Locate the cell with the specified text and output its [x, y] center coordinate. 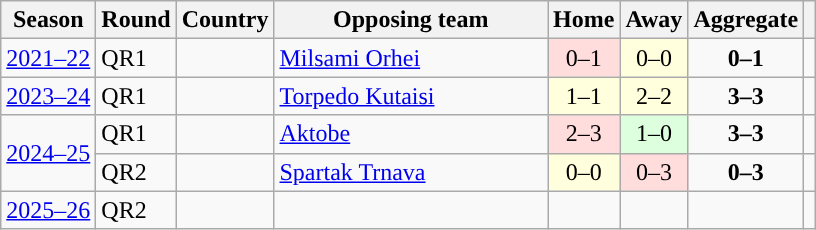
2–3 [584, 134]
Away [654, 20]
2021–22 [48, 58]
Country [225, 20]
Home [584, 20]
2–2 [654, 96]
2023–24 [48, 96]
Aggregate [746, 20]
Torpedo Kutaisi [411, 96]
1–0 [654, 134]
2025–26 [48, 210]
Opposing team [411, 20]
Aktobe [411, 134]
Spartak Trnava [411, 172]
Season [48, 20]
1–1 [584, 96]
Milsami Orhei [411, 58]
2024–25 [48, 153]
Round [136, 20]
